Capture the cell that displays the provided text and extract its (x, y) central coordinate. 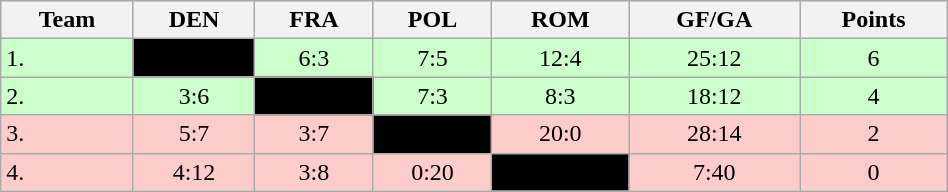
3:8 (314, 172)
Team (68, 20)
4. (68, 172)
1. (68, 58)
8:3 (560, 96)
4:12 (194, 172)
3:6 (194, 96)
0:20 (432, 172)
25:12 (714, 58)
6:3 (314, 58)
FRA (314, 20)
2 (874, 134)
ROM (560, 20)
7:5 (432, 58)
5:7 (194, 134)
18:12 (714, 96)
7:40 (714, 172)
4 (874, 96)
Points (874, 20)
3:7 (314, 134)
DEN (194, 20)
12:4 (560, 58)
20:0 (560, 134)
GF/GA (714, 20)
0 (874, 172)
POL (432, 20)
3. (68, 134)
2. (68, 96)
6 (874, 58)
7:3 (432, 96)
28:14 (714, 134)
